Scan for the cell matching the given text and deliver its (X, Y) coordinate at center. 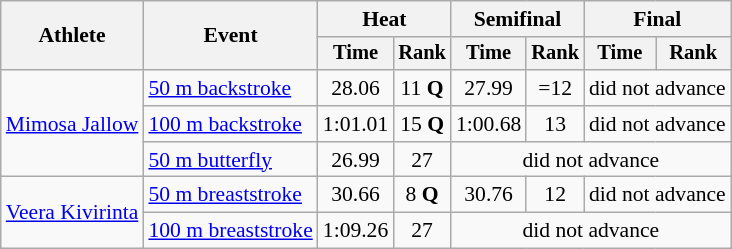
50 m backstroke (230, 88)
12 (555, 195)
100 m breaststroke (230, 231)
1:09.26 (356, 231)
30.66 (356, 195)
15 Q (422, 124)
1:01.01 (356, 124)
28.06 (356, 88)
Heat (384, 19)
13 (555, 124)
Veera Kivirinta (72, 212)
8 Q (422, 195)
Semifinal (518, 19)
Mimosa Jallow (72, 124)
1:00.68 (488, 124)
27.99 (488, 88)
Athlete (72, 36)
50 m breaststroke (230, 195)
50 m butterfly (230, 160)
100 m backstroke (230, 124)
30.76 (488, 195)
=12 (555, 88)
Final (658, 19)
26.99 (356, 160)
11 Q (422, 88)
Event (230, 36)
